Return the [X, Y] coordinate for the center point of the cell that contains the specified text.  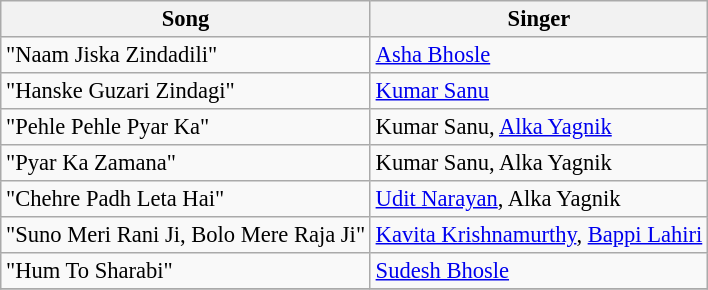
Sudesh Bhosle [538, 271]
Singer [538, 19]
Asha Bhosle [538, 55]
Kavita Krishnamurthy, Bappi Lahiri [538, 235]
"Hum To Sharabi" [186, 271]
"Pehle Pehle Pyar Ka" [186, 127]
"Naam Jiska Zindadili" [186, 55]
Kumar Sanu [538, 91]
"Hanske Guzari Zindagi" [186, 91]
"Suno Meri Rani Ji, Bolo Mere Raja Ji" [186, 235]
Song [186, 19]
"Pyar Ka Zamana" [186, 163]
"Chehre Padh Leta Hai" [186, 199]
Udit Narayan, Alka Yagnik [538, 199]
